Provide the [X, Y] coordinate of the cell's center where the given text is located.  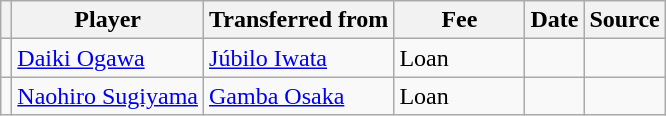
Júbilo Iwata [299, 58]
Date [554, 20]
Fee [460, 20]
Gamba Osaka [299, 96]
Source [624, 20]
Transferred from [299, 20]
Naohiro Sugiyama [108, 96]
Player [108, 20]
Daiki Ogawa [108, 58]
